Return (X, Y) of the center of cell containing provided text 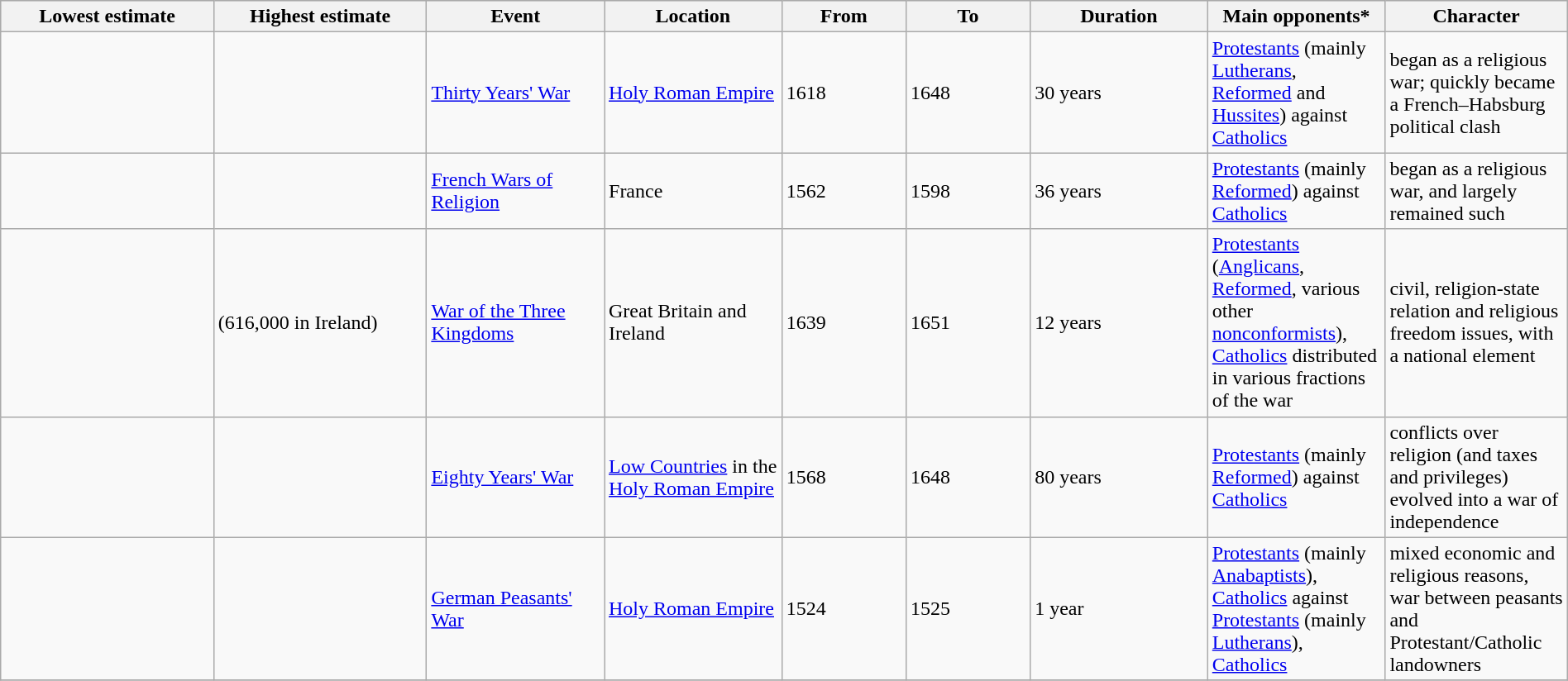
Character (1476, 17)
Highest estimate (320, 17)
To (968, 17)
1525 (968, 608)
12 years (1120, 322)
1568 (844, 477)
1651 (968, 322)
mixed economic and religious reasons, war between peasants and Protestant/Catholic landowners (1476, 608)
1524 (844, 608)
36 years (1120, 191)
French Wars of Religion (516, 191)
German Peasants' War (516, 608)
30 years (1120, 93)
Great Britain and Ireland (693, 322)
Event (516, 17)
Protestants (mainly Lutherans, Reformed and Hussites) against Catholics (1297, 93)
Low Countries in the Holy Roman Empire (693, 477)
Protestants (Anglicans, Reformed, various other nonconformists), Catholics distributed in various fractions of the war (1297, 322)
1618 (844, 93)
War of the Three Kingdoms (516, 322)
(616,000 in Ireland) (320, 322)
conflicts over religion (and taxes and privileges) evolved into a war of independence (1476, 477)
1598 (968, 191)
Protestants (mainly Anabaptists), Catholics against Protestants (mainly Lutherans), Catholics (1297, 608)
Location (693, 17)
Eighty Years' War (516, 477)
From (844, 17)
France (693, 191)
Thirty Years' War (516, 93)
civil, religion-state relation and religious freedom issues, with a national element (1476, 322)
1 year (1120, 608)
Lowest estimate (108, 17)
Main opponents* (1297, 17)
1562 (844, 191)
80 years (1120, 477)
Duration (1120, 17)
1639 (844, 322)
began as a religious war; quickly became a French–Habsburg political clash (1476, 93)
began as a religious war, and largely remained such (1476, 191)
